Pinpoint the cell where the given text exists, returning its (x, y) midpoint coordinate. 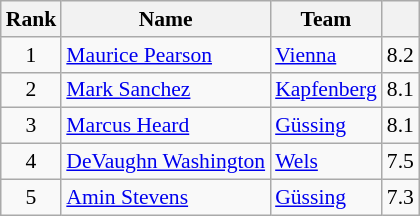
7.5 (400, 162)
DeVaughn Washington (166, 162)
Mark Sanchez (166, 90)
5 (32, 197)
2 (32, 90)
Team (326, 19)
7.3 (400, 197)
Maurice Pearson (166, 55)
Kapfenberg (326, 90)
Amin Stevens (166, 197)
Name (166, 19)
8.2 (400, 55)
Rank (32, 19)
Vienna (326, 55)
Wels (326, 162)
3 (32, 126)
4 (32, 162)
1 (32, 55)
Marcus Heard (166, 126)
